Locate the cell with the specified text and output its (x, y) center coordinate. 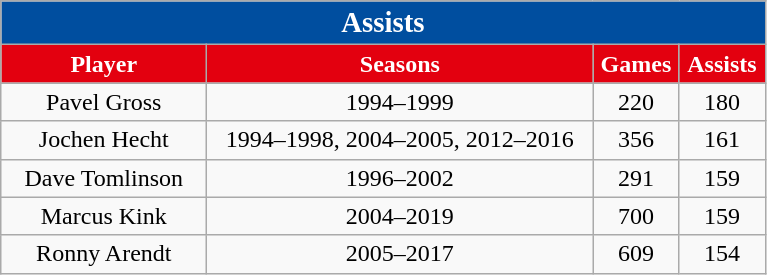
1994–1998, 2004–2005, 2012–2016 (400, 140)
2004–2019 (400, 216)
609 (636, 254)
Games (636, 64)
Seasons (400, 64)
1994–1999 (400, 102)
Jochen Hecht (104, 140)
Marcus Kink (104, 216)
154 (722, 254)
Pavel Gross (104, 102)
Dave Tomlinson (104, 178)
161 (722, 140)
220 (636, 102)
180 (722, 102)
700 (636, 216)
1996–2002 (400, 178)
356 (636, 140)
2005–2017 (400, 254)
Player (104, 64)
Ronny Arendt (104, 254)
291 (636, 178)
